Locate the cell with the specified text and output its (X, Y) center coordinate. 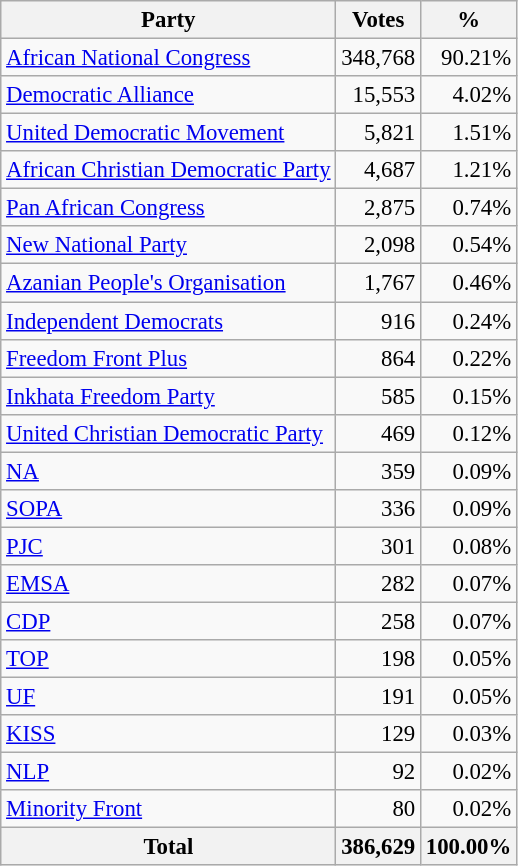
80 (378, 809)
336 (378, 509)
NLP (168, 772)
2,875 (378, 208)
1.51% (469, 133)
KISS (168, 734)
Freedom Front Plus (168, 358)
0.46% (469, 283)
2,098 (378, 245)
0.54% (469, 245)
0.22% (469, 358)
191 (378, 697)
100.00% (469, 847)
SOPA (168, 509)
0.74% (469, 208)
282 (378, 584)
129 (378, 734)
Minority Front (168, 809)
1,767 (378, 283)
African Christian Democratic Party (168, 170)
348,768 (378, 58)
Pan African Congress (168, 208)
Inkhata Freedom Party (168, 396)
0.08% (469, 546)
EMSA (168, 584)
0.12% (469, 433)
359 (378, 471)
92 (378, 772)
1.21% (469, 170)
Independent Democrats (168, 321)
15,553 (378, 95)
198 (378, 659)
New National Party (168, 245)
United Democratic Movement (168, 133)
0.15% (469, 396)
African National Congress (168, 58)
5,821 (378, 133)
United Christian Democratic Party (168, 433)
Democratic Alliance (168, 95)
4.02% (469, 95)
TOP (168, 659)
916 (378, 321)
Votes (378, 20)
864 (378, 358)
PJC (168, 546)
585 (378, 396)
0.03% (469, 734)
469 (378, 433)
Party (168, 20)
CDP (168, 621)
4,687 (378, 170)
386,629 (378, 847)
Azanian People's Organisation (168, 283)
258 (378, 621)
UF (168, 697)
0.24% (469, 321)
301 (378, 546)
% (469, 20)
NA (168, 471)
Total (168, 847)
90.21% (469, 58)
